Extract the [x, y] coordinate from the center of the cell holding the provided text.  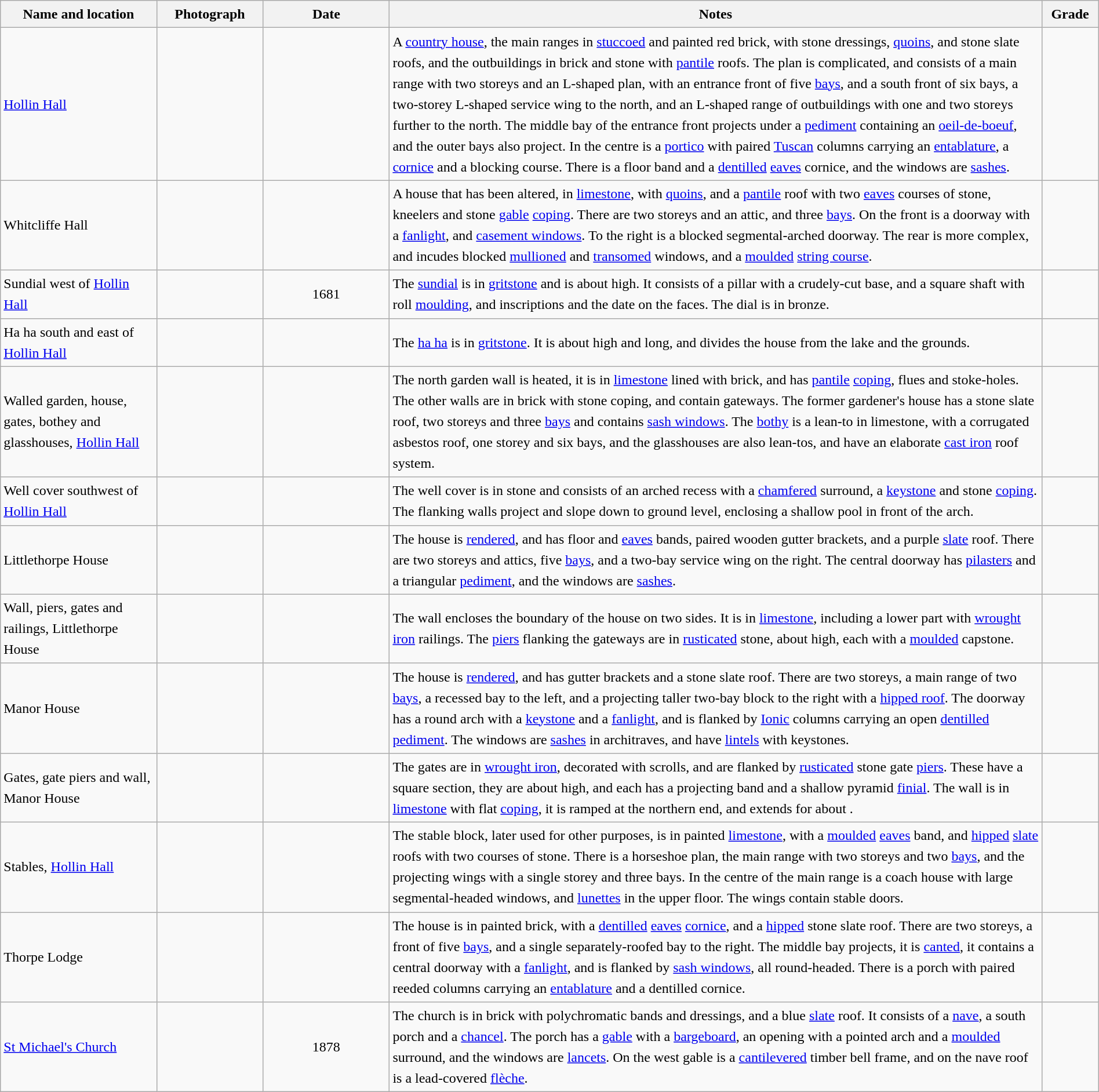
The ha ha is in gritstone. It is about high and long, and divides the house from the lake and the grounds. [715, 342]
Stables, Hollin Hall [79, 867]
Grade [1070, 14]
Hollin Hall [79, 104]
Name and location [79, 14]
Manor House [79, 708]
Photograph [210, 14]
1878 [326, 1047]
Gates, gate piers and wall, Manor House [79, 787]
Whitcliffe Hall [79, 225]
Walled garden, house, gates, bothey and glasshouses, Hollin Hall [79, 422]
Littlethorpe House [79, 560]
Ha ha south and east of Hollin Hall [79, 342]
Date [326, 14]
Wall, piers, gates and railings, Littlethorpe House [79, 628]
Well cover southwest of Hollin Hall [79, 501]
St Michael's Church [79, 1047]
Sundial west of Hollin Hall [79, 294]
Thorpe Lodge [79, 958]
1681 [326, 294]
Notes [715, 14]
